Scan for the cell matching the given text and deliver its (X, Y) coordinate at center. 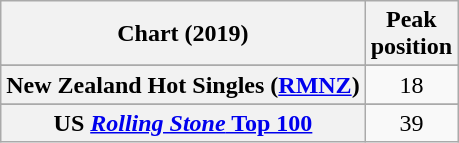
Peakposition (411, 34)
US Rolling Stone Top 100 (183, 123)
Chart (2019) (183, 34)
39 (411, 123)
18 (411, 85)
New Zealand Hot Singles (RMNZ) (183, 85)
